Provide the (X, Y) coordinate of the cell's center where the given text is located.  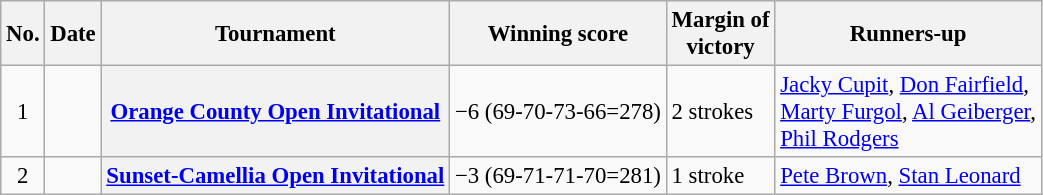
2 (23, 176)
Pete Brown, Stan Leonard (908, 176)
Jacky Cupit, Don Fairfield, Marty Furgol, Al Geiberger, Phil Rodgers (908, 112)
Date (73, 34)
No. (23, 34)
Winning score (558, 34)
Margin ofvictory (720, 34)
Tournament (276, 34)
−6 (69-70-73-66=278) (558, 112)
1 stroke (720, 176)
1 (23, 112)
−3 (69-71-71-70=281) (558, 176)
Runners-up (908, 34)
Sunset-Camellia Open Invitational (276, 176)
2 strokes (720, 112)
Orange County Open Invitational (276, 112)
